Capture the cell that displays the provided text and extract its (x, y) central coordinate. 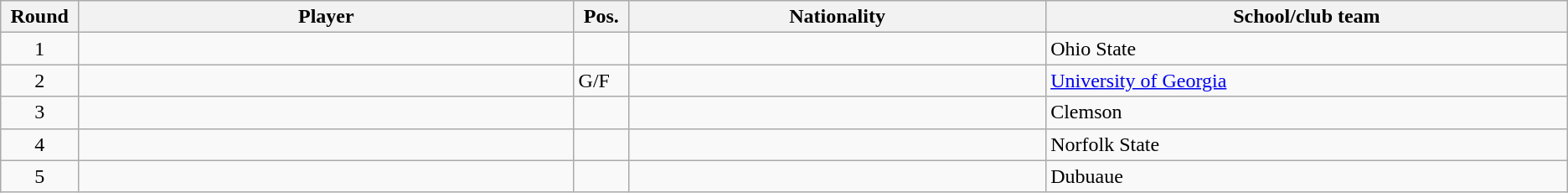
1 (40, 49)
2 (40, 81)
Dubuaue (1307, 176)
Round (40, 17)
3 (40, 112)
University of Georgia (1307, 81)
Nationality (838, 17)
G/F (601, 81)
Norfolk State (1307, 144)
School/club team (1307, 17)
Pos. (601, 17)
Ohio State (1307, 49)
5 (40, 176)
Player (327, 17)
4 (40, 144)
Clemson (1307, 112)
